Output the (X, Y) coordinate of the center of the cell containing the given text.  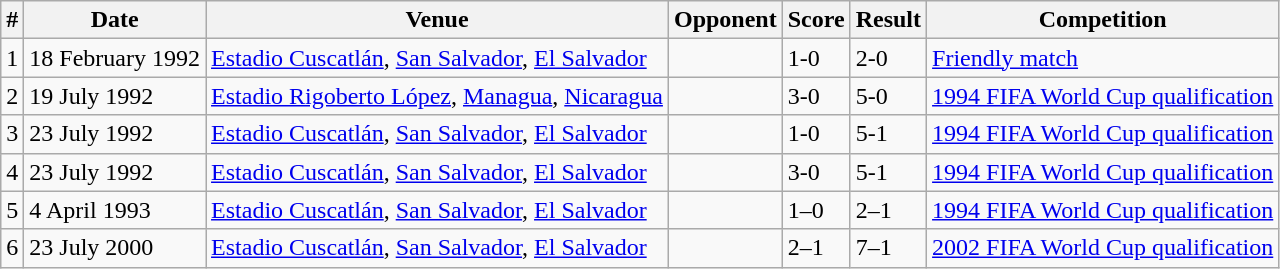
2 (12, 96)
6 (12, 248)
19 July 1992 (115, 96)
# (12, 20)
Opponent (725, 20)
2-0 (888, 58)
Date (115, 20)
3 (12, 134)
Score (816, 20)
Result (888, 20)
4 April 1993 (115, 210)
Friendly match (1103, 58)
5 (12, 210)
Venue (438, 20)
1–0 (816, 210)
7–1 (888, 248)
5-0 (888, 96)
4 (12, 172)
23 July 2000 (115, 248)
1 (12, 58)
2002 FIFA World Cup qualification (1103, 248)
Competition (1103, 20)
Estadio Rigoberto López, Managua, Nicaragua (438, 96)
18 February 1992 (115, 58)
